Find where the given text appears and provide that cell's center as (x, y) coordinate. 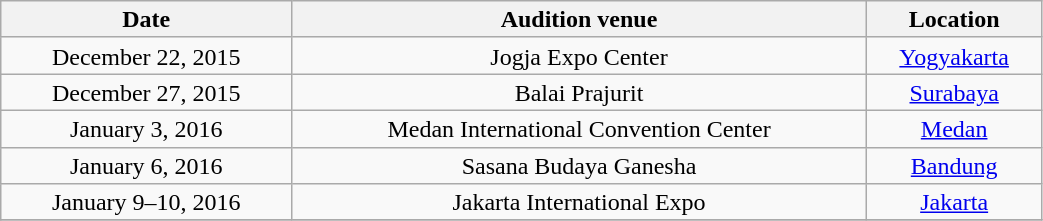
Location (954, 20)
Surabaya (954, 92)
Bandung (954, 166)
January 6, 2016 (146, 166)
January 3, 2016 (146, 128)
Date (146, 20)
January 9–10, 2016 (146, 202)
December 27, 2015 (146, 92)
Jakarta International Expo (580, 202)
Medan International Convention Center (580, 128)
Sasana Budaya Ganesha (580, 166)
Jakarta (954, 202)
Medan (954, 128)
Jogja Expo Center (580, 56)
December 22, 2015 (146, 56)
Balai Prajurit (580, 92)
Yogyakarta (954, 56)
Audition venue (580, 20)
